Provide the (x, y) coordinate of the cell's center where the given text is located.  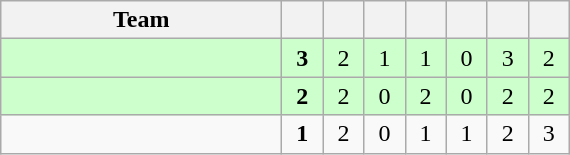
Team (142, 20)
